Detect which cell encompasses the target text, then output its [X, Y] center coordinate. 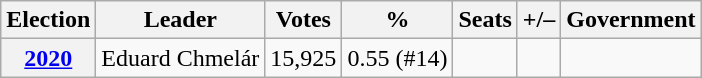
2020 [48, 58]
% [398, 20]
+/– [538, 20]
15,925 [304, 58]
Votes [304, 20]
Seats [485, 20]
Eduard Chmelár [180, 58]
Government [631, 20]
0.55 (#14) [398, 58]
Election [48, 20]
Leader [180, 20]
